Pinpoint the cell where the given text exists, returning its (x, y) midpoint coordinate. 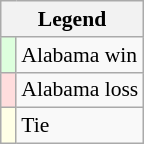
Alabama win (80, 55)
Alabama loss (80, 90)
Legend (72, 19)
Tie (80, 126)
